Extract the [X, Y] coordinate from the center of the cell holding the provided text.  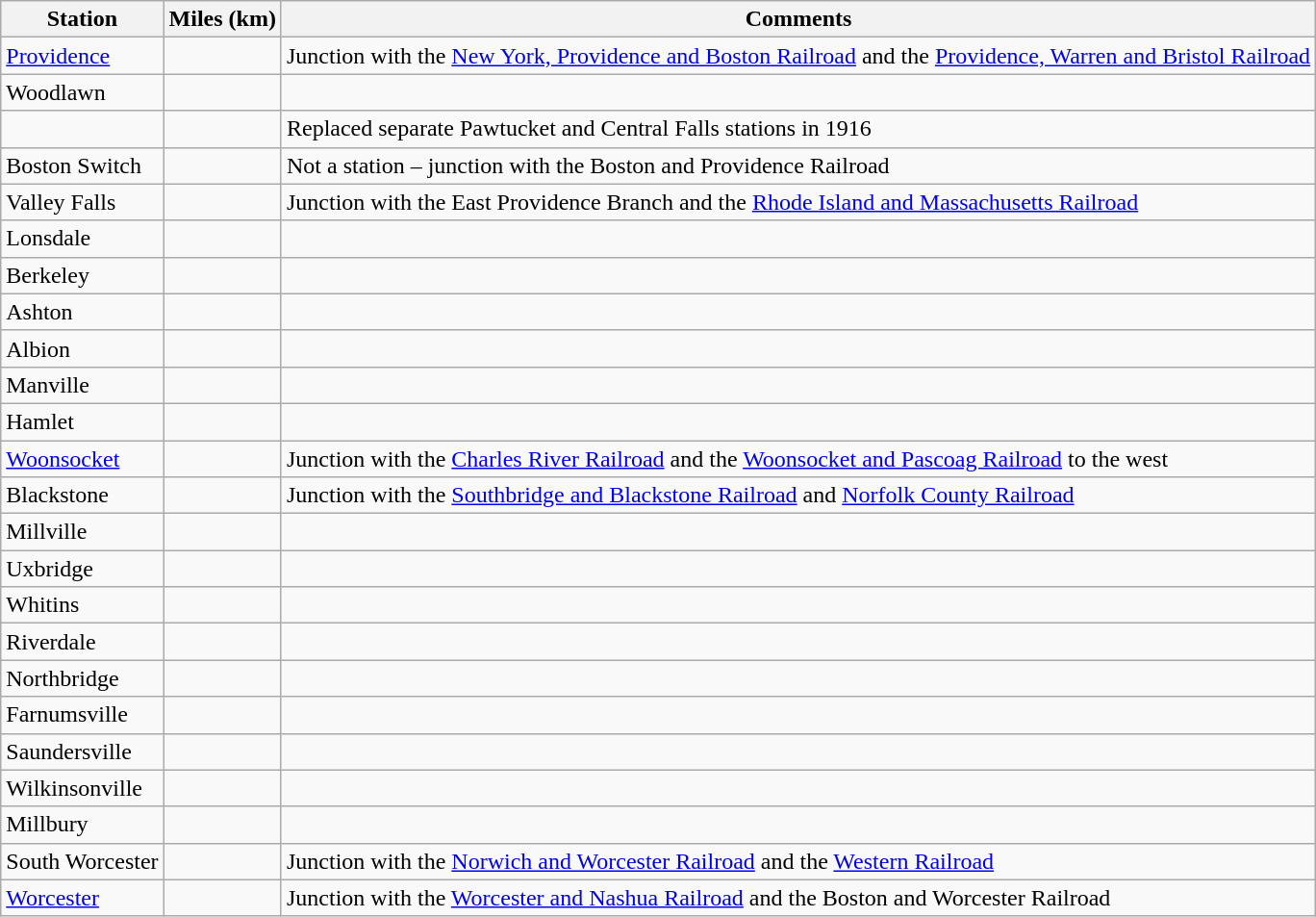
Hamlet [83, 421]
Not a station – junction with the Boston and Providence Railroad [798, 166]
Junction with the Southbridge and Blackstone Railroad and Norfolk County Railroad [798, 496]
Blackstone [83, 496]
Miles (km) [222, 19]
Berkeley [83, 275]
Millville [83, 532]
Woonsocket [83, 459]
Manville [83, 385]
Comments [798, 19]
Junction with the Norwich and Worcester Railroad and the Western Railroad [798, 861]
Junction with the East Providence Branch and the Rhode Island and Massachusetts Railroad [798, 202]
Albion [83, 348]
Ashton [83, 312]
Woodlawn [83, 92]
Riverdale [83, 642]
Northbridge [83, 678]
Junction with the Charles River Railroad and the Woonsocket and Pascoag Railroad to the west [798, 459]
Millbury [83, 825]
Whitins [83, 605]
Junction with the New York, Providence and Boston Railroad and the Providence, Warren and Bristol Railroad [798, 56]
Wilkinsonville [83, 788]
Valley Falls [83, 202]
Replaced separate Pawtucket and Central Falls stations in 1916 [798, 129]
Lonsdale [83, 239]
Worcester [83, 898]
Saundersville [83, 751]
South Worcester [83, 861]
Junction with the Worcester and Nashua Railroad and the Boston and Worcester Railroad [798, 898]
Uxbridge [83, 569]
Farnumsville [83, 715]
Station [83, 19]
Providence [83, 56]
Boston Switch [83, 166]
